Identify which cell holds the provided text, then report its [X, Y] central coordinate. 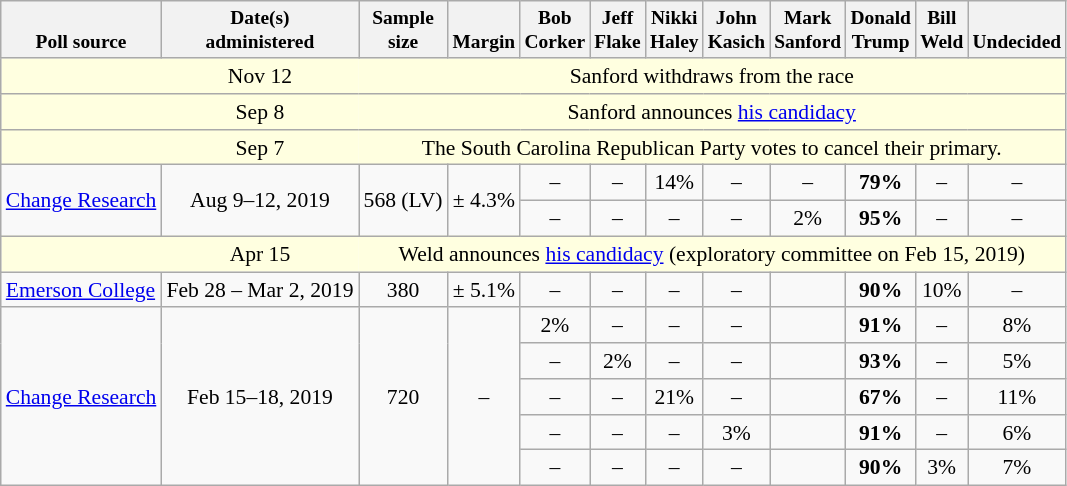
± 5.1% [484, 290]
DonaldTrump [881, 30]
BillWeld [942, 30]
568 (LV) [404, 200]
5% [1017, 361]
Weld announces his candidacy (exploratory committee on Feb 15, 2019) [712, 254]
79% [881, 183]
720 [404, 397]
8% [1017, 326]
11% [1017, 397]
10% [942, 290]
95% [881, 219]
Sanford withdraws from the race [712, 76]
NikkiHaley [674, 30]
Nov 12 [260, 76]
Poll source [82, 30]
Feb 15–18, 2019 [260, 397]
Date(s)administered [260, 30]
Undecided [1017, 30]
93% [881, 361]
BobCorker [555, 30]
The South Carolina Republican Party votes to cancel their primary. [712, 148]
Feb 28 – Mar 2, 2019 [260, 290]
JeffFlake [618, 30]
JohnKasich [736, 30]
67% [881, 397]
Margin [484, 30]
6% [1017, 433]
14% [674, 183]
Emerson College [82, 290]
± 4.3% [484, 200]
Aug 9–12, 2019 [260, 200]
Sanford announces his candidacy [712, 112]
380 [404, 290]
Sep 7 [260, 148]
Apr 15 [260, 254]
Sep 8 [260, 112]
7% [1017, 468]
Samplesize [404, 30]
MarkSanford [808, 30]
21% [674, 397]
